Determine the (x, y) coordinate at the center of the cell enclosing the given text.  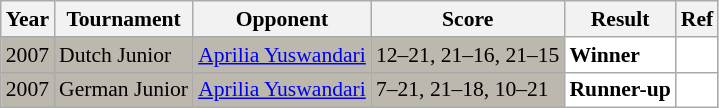
Runner-up (620, 90)
12–21, 21–16, 21–15 (468, 55)
Ref (697, 19)
Score (468, 19)
Tournament (124, 19)
Year (28, 19)
German Junior (124, 90)
Dutch Junior (124, 55)
Winner (620, 55)
7–21, 21–18, 10–21 (468, 90)
Result (620, 19)
Opponent (282, 19)
